Pinpoint the cell where the given text exists, returning its (X, Y) midpoint coordinate. 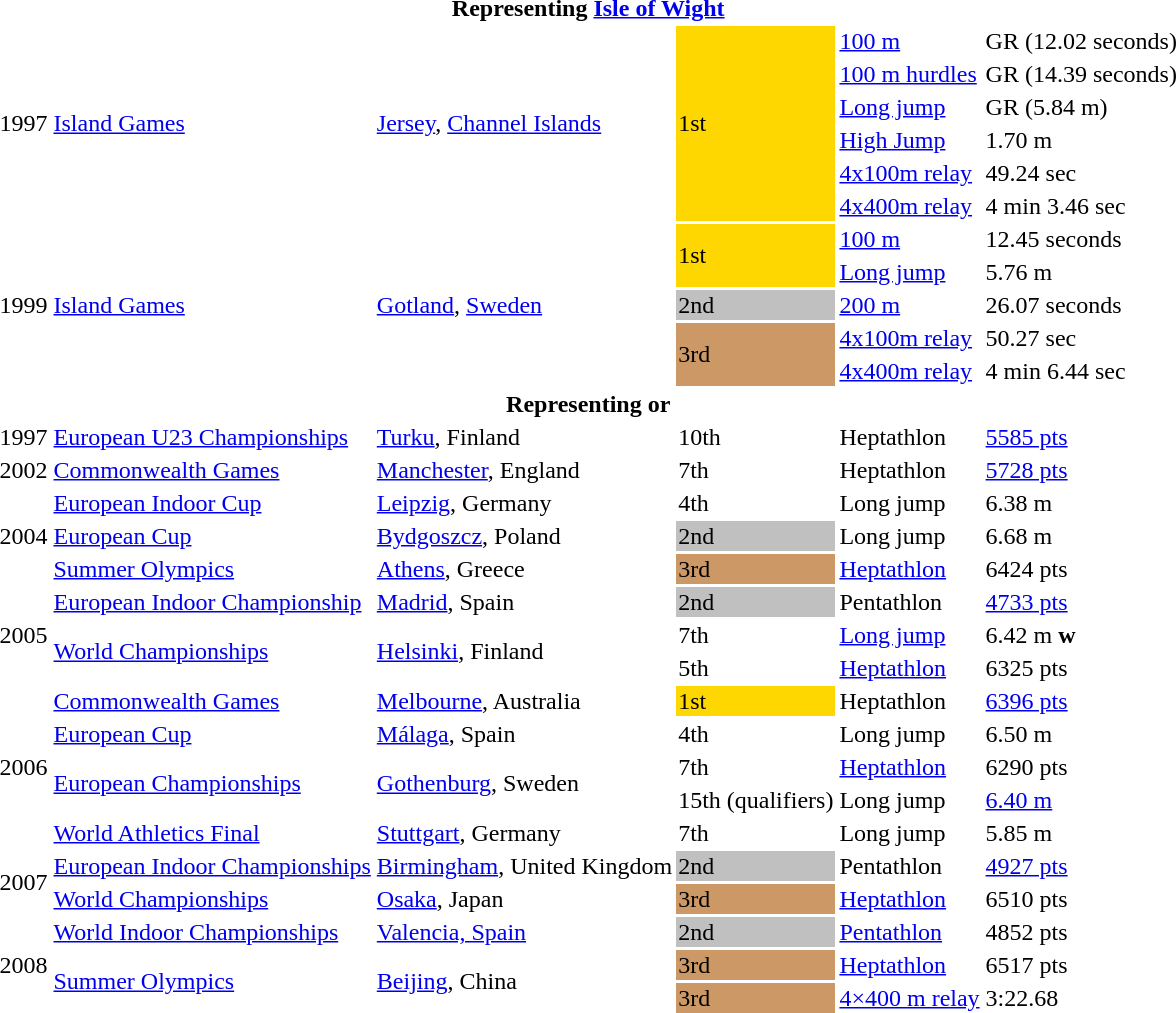
Jersey, Channel Islands (524, 124)
Leipzig, Germany (524, 503)
4×400 m relay (910, 998)
10th (756, 437)
Turku, Finland (524, 437)
Gotland, Sweden (524, 305)
Osaka, Japan (524, 899)
200 m (910, 305)
Valencia, Spain (524, 932)
Birmingham, United Kingdom (524, 866)
European Indoor Championship (212, 602)
Beijing, China (524, 982)
Athens, Greece (524, 569)
100 m hurdles (910, 74)
15th (qualifiers) (756, 800)
World Athletics Final (212, 833)
European Indoor Championships (212, 866)
Bydgoszcz, Poland (524, 536)
European Indoor Cup (212, 503)
Málaga, Spain (524, 734)
European Championships (212, 784)
Manchester, England (524, 470)
World Indoor Championships (212, 932)
European U23 Championships (212, 437)
Melbourne, Australia (524, 701)
Madrid, Spain (524, 602)
Stuttgart, Germany (524, 833)
High Jump (910, 140)
Helsinki, Finland (524, 652)
Gothenburg, Sweden (524, 784)
5th (756, 668)
